Determine the [X, Y] coordinate at the center of the cell enclosing the given text.  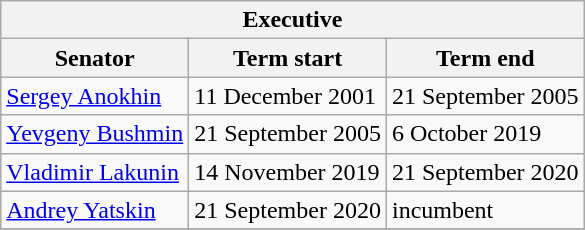
Vladimir Lakunin [95, 172]
Executive [292, 20]
Term end [485, 58]
11 December 2001 [288, 96]
6 October 2019 [485, 134]
Andrey Yatskin [95, 210]
Term start [288, 58]
Senator [95, 58]
incumbent [485, 210]
14 November 2019 [288, 172]
Yevgeny Bushmin [95, 134]
Sergey Anokhin [95, 96]
